Capture the cell that displays the provided text and extract its [x, y] central coordinate. 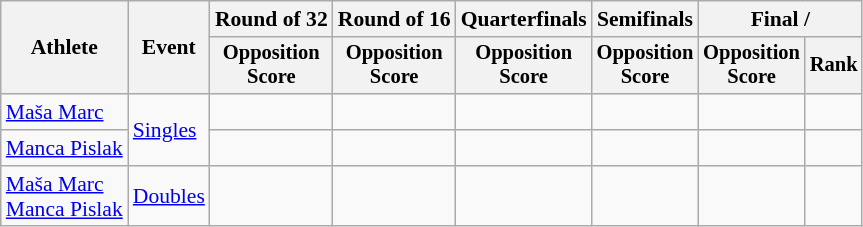
Maša Marc [64, 112]
Event [169, 48]
Athlete [64, 48]
Round of 32 [272, 19]
Semifinals [646, 19]
Quarterfinals [524, 19]
Maša MarcManca Pislak [64, 196]
Round of 16 [394, 19]
Manca Pislak [64, 148]
Singles [169, 130]
Doubles [169, 196]
Final / [780, 19]
Rank [834, 66]
